Identify which cell holds the provided text, then report its [x, y] central coordinate. 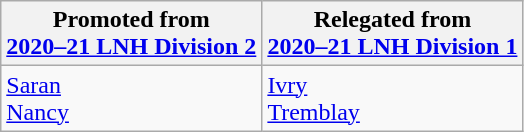
SaranNancy [132, 98]
Relegated from2020–21 LNH Division 1 [392, 34]
Promoted from2020–21 LNH Division 2 [132, 34]
IvryTremblay [392, 98]
